Capture the cell that displays the provided text and extract its (x, y) central coordinate. 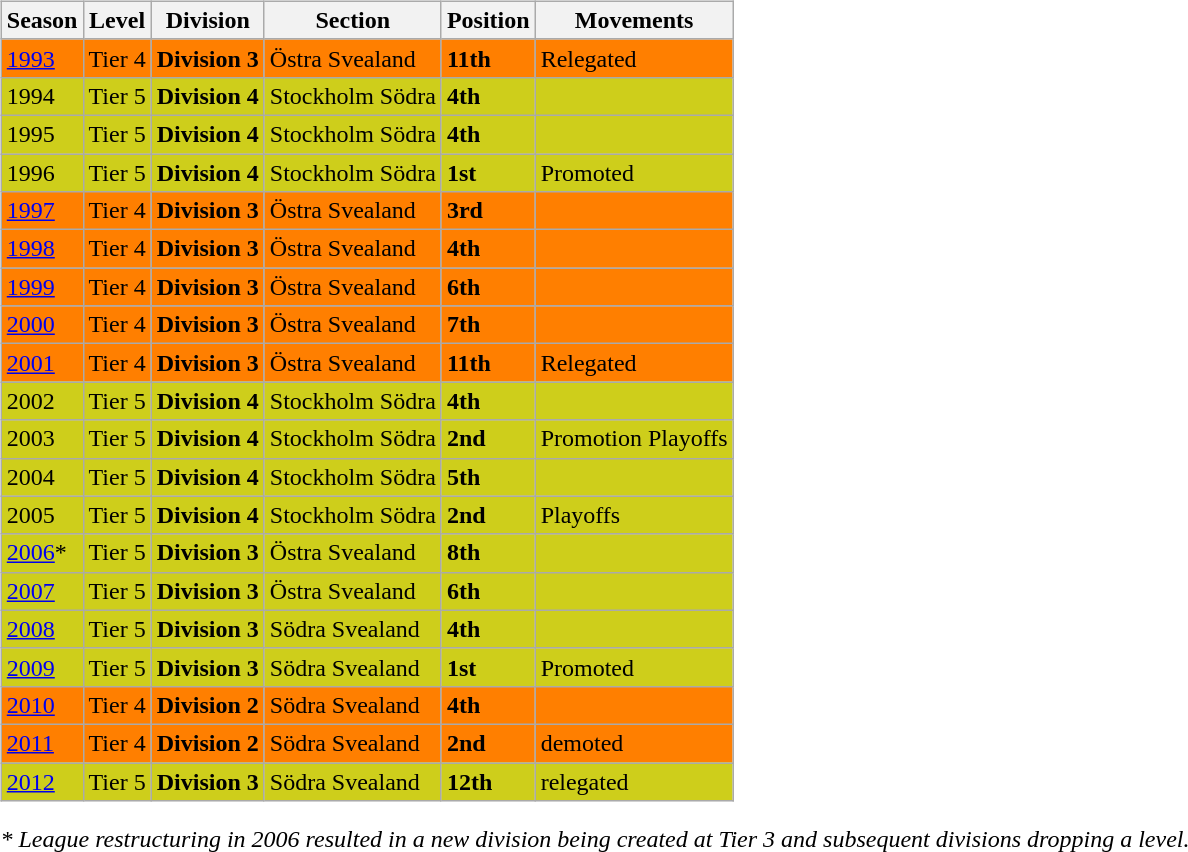
Movements (634, 20)
Level (117, 20)
2007 (42, 591)
1999 (42, 287)
1997 (42, 211)
3rd (488, 211)
2008 (42, 629)
2009 (42, 667)
8th (488, 553)
5th (488, 477)
2002 (42, 401)
Season (42, 20)
1993 (42, 58)
1994 (42, 96)
Promotion Playoffs (634, 439)
Position (488, 20)
2005 (42, 515)
7th (488, 325)
relegated (634, 781)
2011 (42, 743)
2012 (42, 781)
1998 (42, 249)
2001 (42, 363)
2006* (42, 553)
2000 (42, 325)
1995 (42, 134)
2004 (42, 477)
1996 (42, 173)
Playoffs (634, 515)
2010 (42, 705)
demoted (634, 743)
12th (488, 781)
Section (352, 20)
Division (208, 20)
2003 (42, 439)
